Search for the cell housing the specified text and yield its [X, Y] center coordinate. 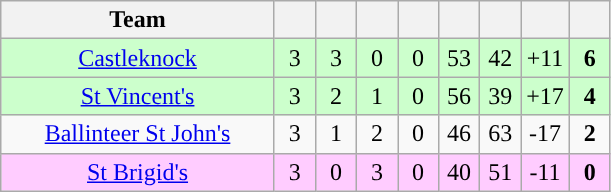
+11 [546, 58]
+17 [546, 96]
Team [138, 20]
-11 [546, 172]
46 [460, 134]
39 [500, 96]
40 [460, 172]
St Brigid's [138, 172]
6 [590, 58]
63 [500, 134]
4 [590, 96]
51 [500, 172]
Ballinteer St John's [138, 134]
Castleknock [138, 58]
42 [500, 58]
-17 [546, 134]
St Vincent's [138, 96]
53 [460, 58]
56 [460, 96]
